Return the (x, y) coordinate for the center point of the cell that contains the specified text.  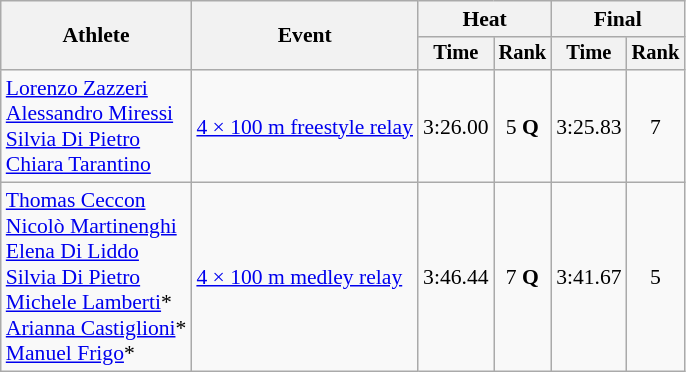
3:25.83 (588, 126)
7 Q (523, 278)
3:41.67 (588, 278)
4 × 100 m freestyle relay (304, 126)
5 Q (523, 126)
Lorenzo Zazzeri Alessandro Miressi Silvia Di Pietro Chiara Tarantino (96, 126)
Athlete (96, 36)
Final (618, 19)
Heat (484, 19)
4 × 100 m medley relay (304, 278)
3:26.00 (456, 126)
7 (656, 126)
5 (656, 278)
Thomas CecconNicolò Martinenghi Elena Di Liddo Silvia Di Pietro Michele Lamberti*Arianna Castiglioni*Manuel Frigo* (96, 278)
3:46.44 (456, 278)
Event (304, 36)
